Output the [x, y] coordinate of the center of the cell containing the given text.  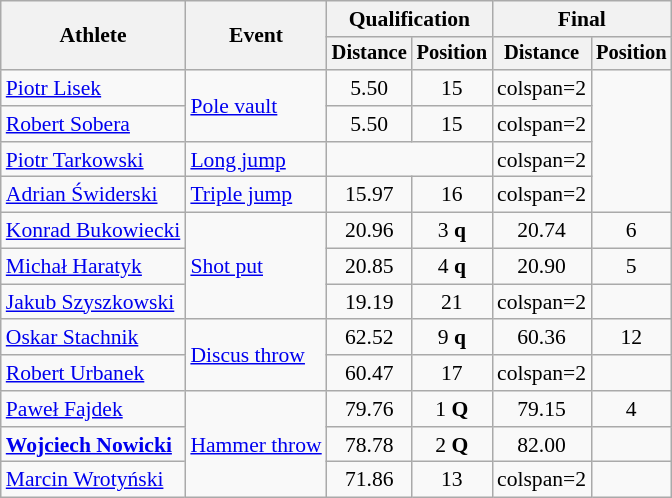
82.00 [542, 445]
Konrad Bukowiecki [94, 231]
Event [256, 36]
62.52 [370, 338]
78.78 [370, 445]
Piotr Lisek [94, 88]
20.74 [542, 231]
12 [631, 338]
1 Q [452, 409]
Marcin Wrotyński [94, 480]
2 Q [452, 445]
Final [582, 19]
Robert Sobera [94, 124]
Long jump [256, 160]
15.97 [370, 195]
3 q [452, 231]
16 [452, 195]
20.90 [542, 267]
Shot put [256, 266]
60.36 [542, 338]
21 [452, 302]
5 [631, 267]
6 [631, 231]
Michał Haratyk [94, 267]
Paweł Fajdek [94, 409]
Oskar Stachnik [94, 338]
Pole vault [256, 106]
71.86 [370, 480]
19.19 [370, 302]
Triple jump [256, 195]
9 q [452, 338]
Discus throw [256, 356]
Robert Urbanek [94, 373]
Wojciech Nowicki [94, 445]
20.96 [370, 231]
17 [452, 373]
60.47 [370, 373]
13 [452, 480]
4 [631, 409]
Hammer throw [256, 444]
79.76 [370, 409]
20.85 [370, 267]
Piotr Tarkowski [94, 160]
Athlete [94, 36]
4 q [452, 267]
79.15 [542, 409]
Adrian Świderski [94, 195]
Qualification [410, 19]
Jakub Szyszkowski [94, 302]
